Detect which cell encompasses the target text, then output its [X, Y] center coordinate. 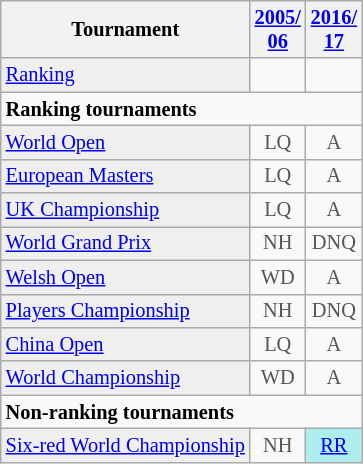
World Grand Prix [126, 243]
World Championship [126, 378]
Tournament [126, 29]
European Masters [126, 176]
Ranking tournaments [182, 109]
Players Championship [126, 311]
Ranking [126, 75]
RR [334, 445]
Non-ranking tournaments [182, 412]
World Open [126, 142]
2016/17 [334, 29]
Welsh Open [126, 277]
UK Championship [126, 210]
China Open [126, 344]
Six-red World Championship [126, 445]
2005/06 [278, 29]
